Pinpoint the cell where the given text exists, returning its [X, Y] midpoint coordinate. 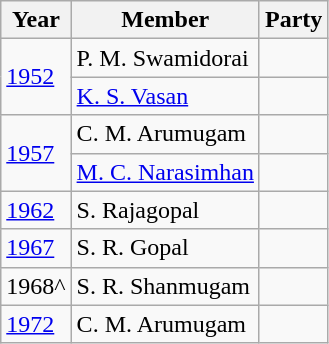
S. R. Shanmugam [165, 286]
K. S. Vasan [165, 96]
1957 [36, 153]
1967 [36, 248]
1962 [36, 210]
1952 [36, 77]
S. Rajagopal [165, 210]
Member [165, 20]
Year [36, 20]
Party [293, 20]
1968^ [36, 286]
S. R. Gopal [165, 248]
P. M. Swamidorai [165, 58]
1972 [36, 324]
M. C. Narasimhan [165, 172]
